For the text-containing cell, return its midpoint in (X, Y) coordinate format. 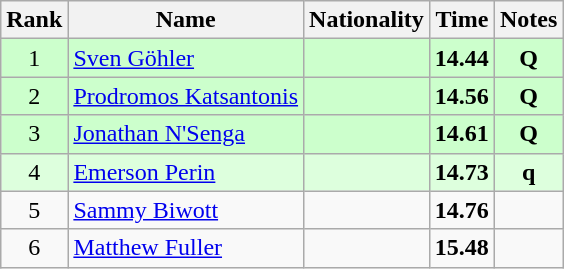
1 (34, 58)
Notes (528, 20)
Sven Göhler (186, 58)
3 (34, 134)
5 (34, 210)
Nationality (367, 20)
15.48 (462, 248)
14.76 (462, 210)
Time (462, 20)
Emerson Perin (186, 172)
Matthew Fuller (186, 248)
14.44 (462, 58)
6 (34, 248)
Rank (34, 20)
Sammy Biwott (186, 210)
Jonathan N'Senga (186, 134)
14.61 (462, 134)
Prodromos Katsantonis (186, 96)
q (528, 172)
14.73 (462, 172)
14.56 (462, 96)
4 (34, 172)
2 (34, 96)
Name (186, 20)
